Output the [X, Y] coordinate of the center of the cell containing the given text.  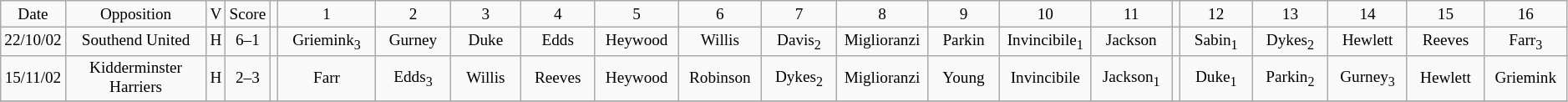
3 [486, 14]
22/10/02 [33, 41]
Invincibile [1046, 78]
6–1 [247, 41]
Jackson [1131, 41]
Kidderminster Harriers [135, 78]
Invincibile1 [1046, 41]
11 [1131, 14]
Griemink3 [327, 41]
5 [637, 14]
Score [247, 14]
Southend United [135, 41]
15 [1445, 14]
Davis2 [799, 41]
1 [327, 14]
Edds3 [413, 78]
Gurney [413, 41]
15/11/02 [33, 78]
9 [963, 14]
6 [720, 14]
Duke1 [1216, 78]
14 [1368, 14]
Gurney3 [1368, 78]
Duke [486, 41]
Young [963, 78]
13 [1290, 14]
Griemink [1525, 78]
10 [1046, 14]
Sabin1 [1216, 41]
Parkin2 [1290, 78]
Date [33, 14]
Farr [327, 78]
12 [1216, 14]
Robinson [720, 78]
4 [558, 14]
Opposition [135, 14]
V [216, 14]
2–3 [247, 78]
Jackson1 [1131, 78]
7 [799, 14]
Parkin [963, 41]
2 [413, 14]
16 [1525, 14]
Farr3 [1525, 41]
8 [882, 14]
Edds [558, 41]
